Scan for the cell matching the given text and deliver its (x, y) coordinate at center. 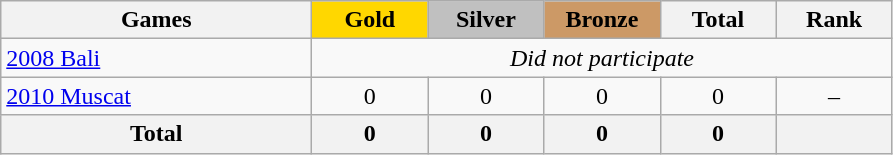
Did not participate (602, 58)
– (834, 96)
Gold (370, 20)
Silver (486, 20)
2008 Bali (156, 58)
Rank (834, 20)
2010 Muscat (156, 96)
Games (156, 20)
Bronze (602, 20)
